Search for the cell housing the specified text and yield its [x, y] center coordinate. 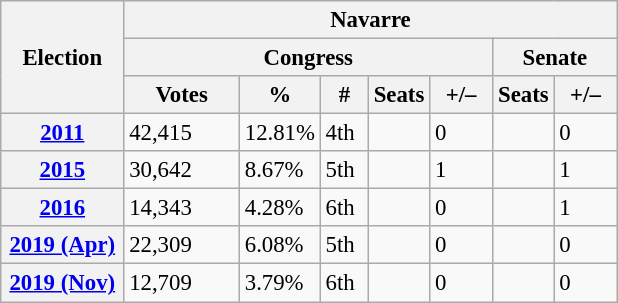
14,343 [182, 208]
Election [62, 58]
3.79% [280, 283]
12,709 [182, 283]
2019 (Nov) [62, 283]
22,309 [182, 245]
6.08% [280, 245]
12.81% [280, 133]
2019 (Apr) [62, 245]
2011 [62, 133]
# [344, 95]
2015 [62, 170]
4.28% [280, 208]
Congress [308, 58]
Navarre [370, 20]
Senate [555, 58]
30,642 [182, 170]
42,415 [182, 133]
2016 [62, 208]
Votes [182, 95]
% [280, 95]
4th [344, 133]
8.67% [280, 170]
